Identify which cell holds the provided text, then report its [x, y] central coordinate. 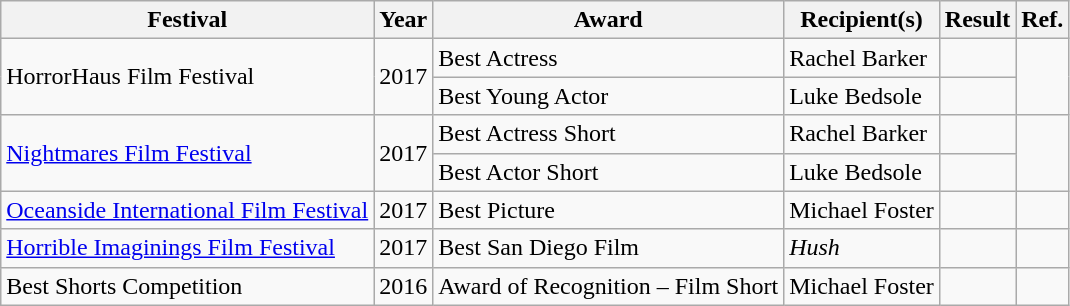
2016 [404, 286]
Year [404, 20]
HorrorHaus Film Festival [188, 77]
Best Actress [608, 58]
Award of Recognition – Film Short [608, 286]
Horrible Imaginings Film Festival [188, 248]
Award [608, 20]
Nightmares Film Festival [188, 153]
Oceanside International Film Festival [188, 210]
Best Shorts Competition [188, 286]
Recipient(s) [862, 20]
Best Actor Short [608, 172]
Best Picture [608, 210]
Best San Diego Film [608, 248]
Hush [862, 248]
Best Actress Short [608, 134]
Best Young Actor [608, 96]
Result [977, 20]
Festival [188, 20]
Ref. [1042, 20]
